Find where the given text appears and provide that cell's center as [X, Y] coordinate. 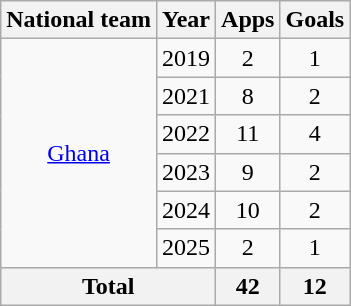
2023 [186, 172]
8 [248, 96]
2022 [186, 134]
National team [79, 20]
Ghana [79, 153]
Apps [248, 20]
Goals [315, 20]
4 [315, 134]
9 [248, 172]
2024 [186, 210]
2021 [186, 96]
10 [248, 210]
Total [108, 286]
2025 [186, 248]
42 [248, 286]
11 [248, 134]
Year [186, 20]
12 [315, 286]
2019 [186, 58]
